Find where the given text appears and provide that cell's center as (x, y) coordinate. 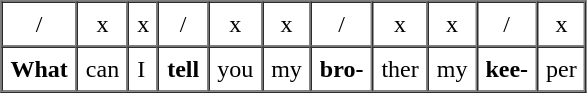
What (40, 68)
bro- (342, 68)
you (235, 68)
I (143, 68)
ther (400, 68)
kee- (506, 68)
per (562, 68)
can (102, 68)
tell (183, 68)
